Return the (X, Y) coordinate for the center point of the cell that contains the specified text.  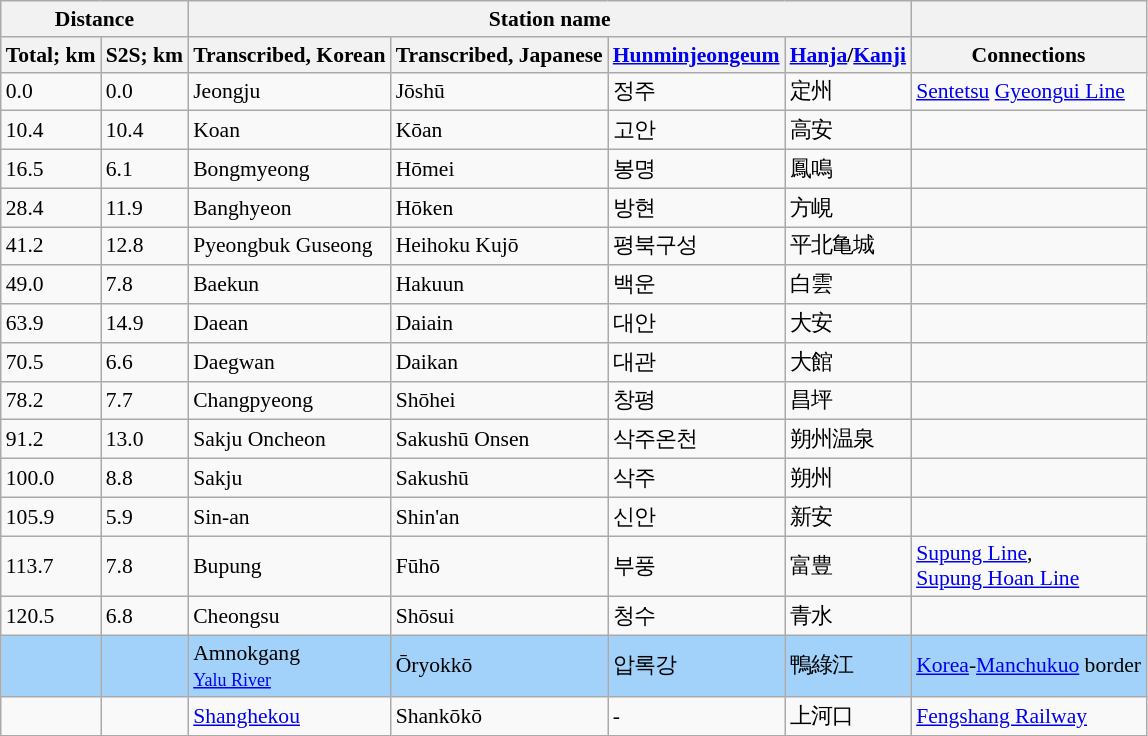
대관 (696, 362)
Supung Line,Supung Hoan Line (1028, 566)
平北亀城 (848, 246)
100.0 (51, 478)
창평 (696, 400)
정주 (696, 92)
Baekun (289, 286)
Jōshū (500, 92)
Total; km (51, 55)
봉명 (696, 170)
105.9 (51, 516)
Heihoku Kujō (500, 246)
Hanja/Kanji (848, 55)
평북구성 (696, 246)
7.7 (145, 400)
AmnokgangYalu River (289, 666)
Daean (289, 324)
부풍 (696, 566)
大安 (848, 324)
Shōhei (500, 400)
昌坪 (848, 400)
Sakushū Onsen (500, 440)
Sakju (289, 478)
8.8 (145, 478)
78.2 (51, 400)
定州 (848, 92)
Korea-Manchukuo border (1028, 666)
鳳鳴 (848, 170)
63.9 (51, 324)
6.1 (145, 170)
Bupung (289, 566)
Station name (550, 19)
白雲 (848, 286)
Transcribed, Japanese (500, 55)
6.8 (145, 616)
Hunminjeongeum (696, 55)
Fengshang Railway (1028, 716)
高安 (848, 130)
方峴 (848, 208)
120.5 (51, 616)
압록강 (696, 666)
삭주 (696, 478)
Hōken (500, 208)
富豊 (848, 566)
上河口 (848, 716)
青水 (848, 616)
12.8 (145, 246)
Banghyeon (289, 208)
Kōan (500, 130)
Hōmei (500, 170)
大館 (848, 362)
朔州温泉 (848, 440)
삭주온천 (696, 440)
5.9 (145, 516)
Shankōkō (500, 716)
백운 (696, 286)
49.0 (51, 286)
- (696, 716)
Sakju Oncheon (289, 440)
Sentetsu Gyeongui Line (1028, 92)
6.6 (145, 362)
Cheongsu (289, 616)
70.5 (51, 362)
Daegwan (289, 362)
Jeongju (289, 92)
41.2 (51, 246)
113.7 (51, 566)
鴨綠江 (848, 666)
11.9 (145, 208)
Shōsui (500, 616)
Changpyeong (289, 400)
Koan (289, 130)
Sin-an (289, 516)
14.9 (145, 324)
방현 (696, 208)
Pyeongbuk Guseong (289, 246)
91.2 (51, 440)
S2S; km (145, 55)
고안 (696, 130)
Distance (94, 19)
Fūhō (500, 566)
Daikan (500, 362)
신안 (696, 516)
朔州 (848, 478)
28.4 (51, 208)
16.5 (51, 170)
新安 (848, 516)
Hakuun (500, 286)
Shin'an (500, 516)
Bongmyeong (289, 170)
Shanghekou (289, 716)
청수 (696, 616)
Daiain (500, 324)
Connections (1028, 55)
13.0 (145, 440)
Ōryokkō (500, 666)
Sakushū (500, 478)
Transcribed, Korean (289, 55)
대안 (696, 324)
